Determine the [X, Y] coordinate at the center of the cell enclosing the given text.  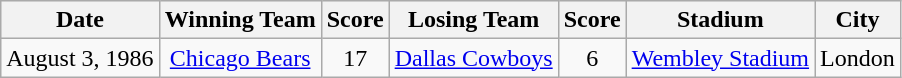
Winning Team [240, 20]
Losing Team [474, 20]
August 3, 1986 [80, 58]
Date [80, 20]
6 [592, 58]
Stadium [720, 20]
17 [355, 58]
Wembley Stadium [720, 58]
London [858, 58]
Dallas Cowboys [474, 58]
City [858, 20]
Chicago Bears [240, 58]
